Scan for the cell matching the given text and deliver its (x, y) coordinate at center. 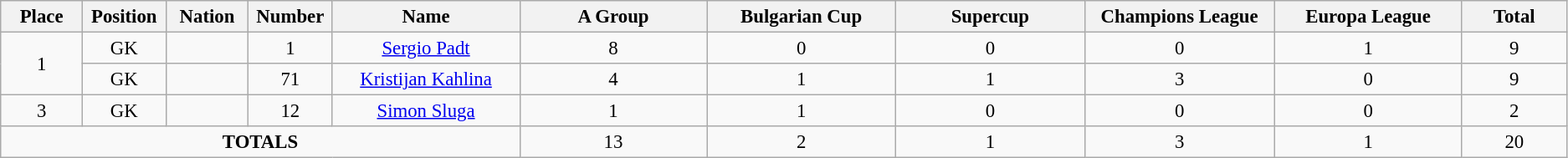
Kristijan Kahlina (427, 79)
Nation (208, 17)
13 (612, 142)
Total (1514, 17)
Sergio Padt (427, 48)
Number (290, 17)
Champions League (1180, 17)
A Group (612, 17)
TOTALS (261, 142)
12 (290, 111)
Name (427, 17)
Simon Sluga (427, 111)
Bulgarian Cup (802, 17)
Position (124, 17)
Europa League (1368, 17)
Supercup (991, 17)
8 (612, 48)
20 (1514, 142)
Place (42, 17)
71 (290, 79)
4 (612, 79)
